Capture the cell that displays the provided text and extract its (x, y) central coordinate. 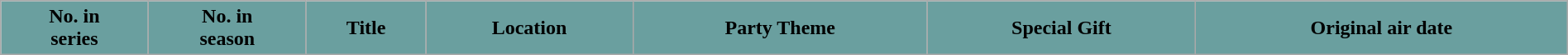
No. inseries (74, 28)
No. inseason (227, 28)
Location (529, 28)
Special Gift (1061, 28)
Party Theme (780, 28)
Title (366, 28)
Original air date (1382, 28)
